Detect which cell encompasses the target text, then output its [X, Y] center coordinate. 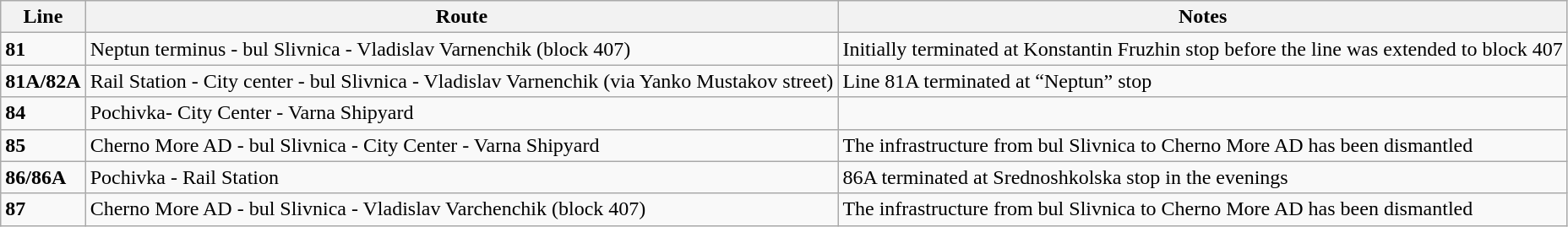
Neptun terminus - bul Slivnica - Vladislav Varnenchik (block 407) [461, 49]
Notes [1203, 17]
Line [43, 17]
Pochivka - Rail Station [461, 177]
86/86A [43, 177]
81A/82A [43, 81]
Cherno More AD - bul Slivnica - Vladislav Varchenchik (block 407) [461, 209]
Line 81A terminated at “Neptun” stop [1203, 81]
81 [43, 49]
Rail Station - City center - bul Slivnica - Vladislav Varnenchik (via Yanko Mustakov street) [461, 81]
Cherno More AD - bul Slivnica - City Center - Varna Shipyard [461, 145]
Initially terminated at Konstantin Fruzhin stop before the line was extended to block 407 [1203, 49]
Pochivka- City Center - Varna Shipyard [461, 113]
87 [43, 209]
84 [43, 113]
Route [461, 17]
85 [43, 145]
86A terminated at Srednoshkolska stop in the evenings [1203, 177]
